Output the (X, Y) coordinate of the center of the cell containing the given text.  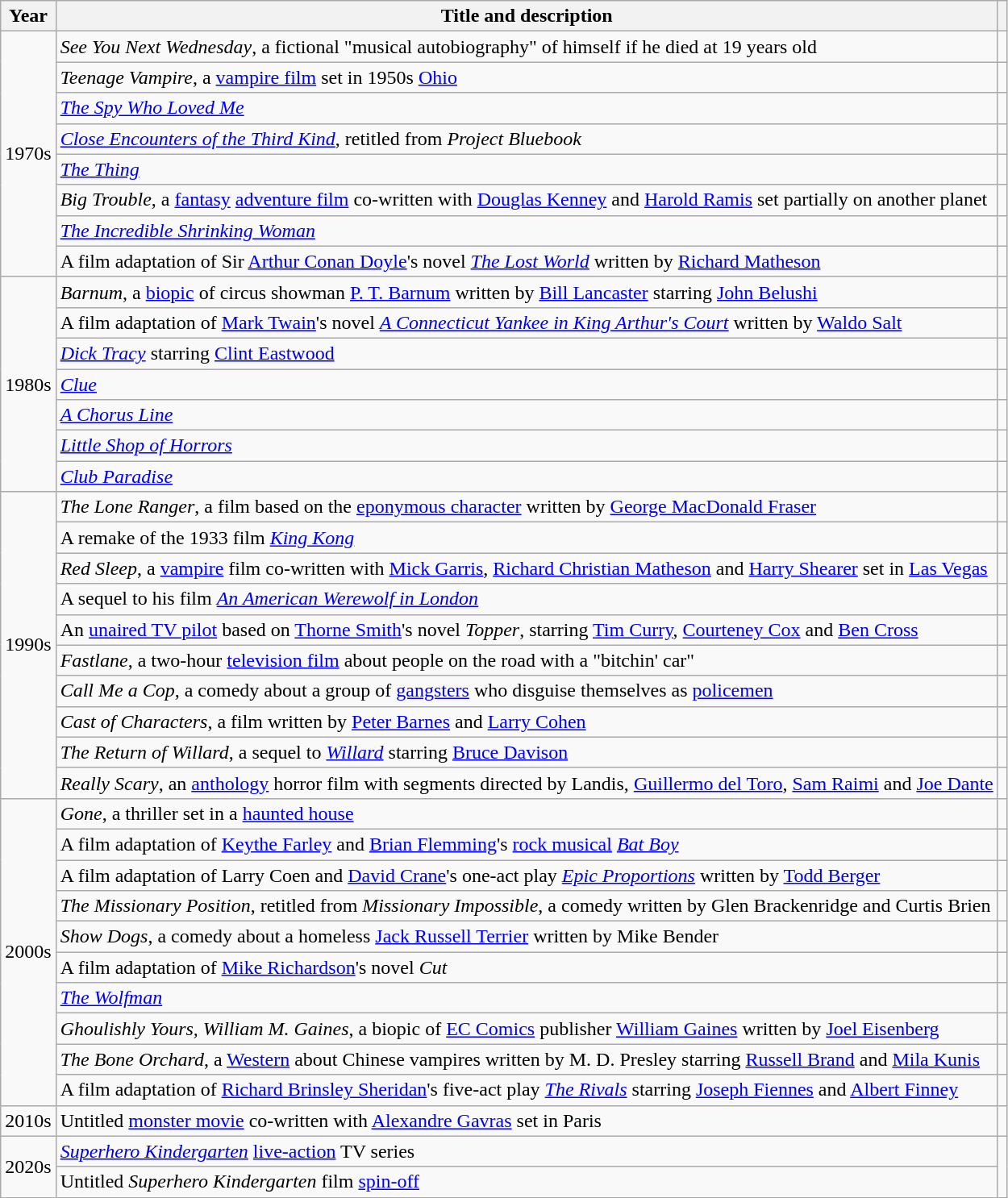
Ghoulishly Yours, William M. Gaines, a biopic of EC Comics publisher William Gaines written by Joel Eisenberg (527, 1029)
Year (28, 16)
An unaired TV pilot based on Thorne Smith's novel Topper, starring Tim Curry, Courteney Cox and Ben Cross (527, 630)
The Lone Ranger, a film based on the eponymous character written by George MacDonald Fraser (527, 507)
Cast of Characters, a film written by Peter Barnes and Larry Cohen (527, 722)
Title and description (527, 16)
The Spy Who Loved Me (527, 108)
Superhero Kindergarten live-action TV series (527, 1151)
Really Scary, an anthology horror film with segments directed by Landis, Guillermo del Toro, Sam Raimi and Joe Dante (527, 783)
A film adaptation of Mike Richardson's novel Cut (527, 967)
A film adaptation of Mark Twain's novel A Connecticut Yankee in King Arthur's Court written by Waldo Salt (527, 322)
Untitled monster movie co-written with Alexandre Gavras set in Paris (527, 1121)
Club Paradise (527, 476)
2020s (28, 1167)
The Return of Willard, a sequel to Willard starring Bruce Davison (527, 752)
A film adaptation of Keythe Farley and Brian Flemming's rock musical Bat Boy (527, 844)
The Missionary Position, retitled from Missionary Impossible, a comedy written by Glen Brackenridge and Curtis Brien (527, 906)
See You Next Wednesday, a fictional "musical autobiography" of himself if he died at 19 years old (527, 47)
A film adaptation of Richard Brinsley Sheridan's five-act play The Rivals starring Joseph Fiennes and Albert Finney (527, 1090)
A sequel to his film An American Werewolf in London (527, 599)
Gone, a thriller set in a haunted house (527, 813)
A film adaptation of Sir Arthur Conan Doyle's novel The Lost World written by Richard Matheson (527, 261)
1980s (28, 384)
Call Me a Cop, a comedy about a group of gangsters who disguise themselves as policemen (527, 691)
2010s (28, 1121)
Untitled Superhero Kindergarten film spin-off (527, 1182)
The Wolfman (527, 998)
1990s (28, 645)
Barnum, a biopic of circus showman P. T. Barnum written by Bill Lancaster starring John Belushi (527, 292)
Fastlane, a two-hour television film about people on the road with a "bitchin' car" (527, 660)
The Bone Orchard, a Western about Chinese vampires written by M. D. Presley starring Russell Brand and Mila Kunis (527, 1059)
A remake of the 1933 film King Kong (527, 538)
The Thing (527, 169)
Close Encounters of the Third Kind, retitled from Project Bluebook (527, 139)
Big Trouble, a fantasy adventure film co-written with Douglas Kenney and Harold Ramis set partially on another planet (527, 200)
A film adaptation of Larry Coen and David Crane's one-act play Epic Proportions written by Todd Berger (527, 875)
Show Dogs, a comedy about a homeless Jack Russell Terrier written by Mike Bender (527, 937)
2000s (28, 951)
1970s (28, 154)
Red Sleep, a vampire film co-written with Mick Garris, Richard Christian Matheson and Harry Shearer set in Las Vegas (527, 568)
A Chorus Line (527, 415)
Clue (527, 385)
Teenage Vampire, a vampire film set in 1950s Ohio (527, 77)
Dick Tracy starring Clint Eastwood (527, 353)
The Incredible Shrinking Woman (527, 231)
Little Shop of Horrors (527, 446)
